Locate the cell with the specified text and output its (x, y) center coordinate. 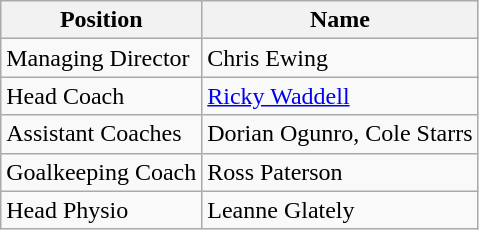
Ross Paterson (340, 172)
Chris Ewing (340, 58)
Assistant Coaches (102, 134)
Ricky Waddell (340, 96)
Head Physio (102, 210)
Goalkeeping Coach (102, 172)
Name (340, 20)
Head Coach (102, 96)
Position (102, 20)
Managing Director (102, 58)
Dorian Ogunro, Cole Starrs (340, 134)
Leanne Glately (340, 210)
